Return [X, Y] of the center of cell containing provided text 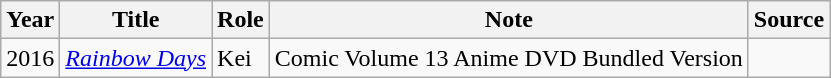
Kei [241, 58]
Note [508, 20]
Rainbow Days [136, 58]
Year [30, 20]
Title [136, 20]
Source [788, 20]
2016 [30, 58]
Comic Volume 13 Anime DVD Bundled Version [508, 58]
Role [241, 20]
